Provide the [x, y] coordinate of the cell's center where the given text is located.  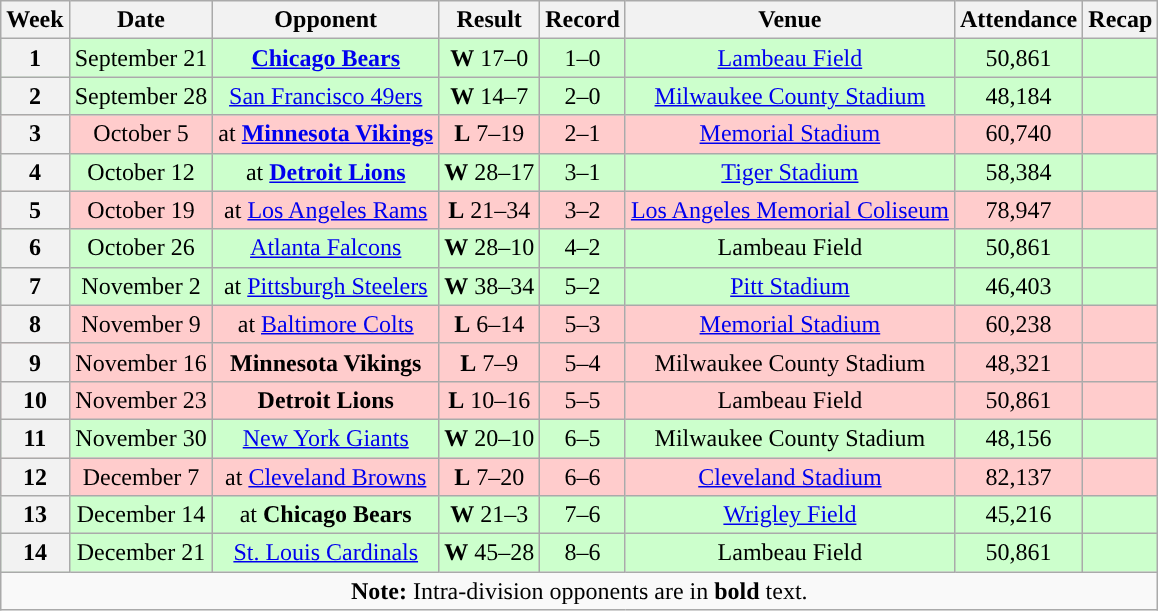
L 7–19 [490, 134]
5–5 [583, 400]
78,947 [1018, 210]
October 5 [141, 134]
7–6 [583, 515]
W 17–0 [490, 58]
5–2 [583, 286]
5–3 [583, 324]
58,384 [1018, 172]
2 [35, 96]
Tiger Stadium [790, 172]
Pitt Stadium [790, 286]
L 7–20 [490, 477]
5 [35, 210]
45,216 [1018, 515]
1–0 [583, 58]
60,238 [1018, 324]
Cleveland Stadium [790, 477]
November 16 [141, 362]
Recap [1120, 20]
at Los Angeles Rams [326, 210]
San Francisco 49ers [326, 96]
November 30 [141, 438]
Wrigley Field [790, 515]
December 21 [141, 553]
6 [35, 248]
at Chicago Bears [326, 515]
November 9 [141, 324]
Detroit Lions [326, 400]
14 [35, 553]
12 [35, 477]
48,184 [1018, 96]
L 21–34 [490, 210]
October 12 [141, 172]
60,740 [1018, 134]
6–5 [583, 438]
December 14 [141, 515]
48,321 [1018, 362]
11 [35, 438]
W 28–17 [490, 172]
13 [35, 515]
September 28 [141, 96]
48,156 [1018, 438]
New York Giants [326, 438]
at Baltimore Colts [326, 324]
Attendance [1018, 20]
W 20–10 [490, 438]
Opponent [326, 20]
W 14–7 [490, 96]
3–2 [583, 210]
Venue [790, 20]
Atlanta Falcons [326, 248]
November 23 [141, 400]
Minnesota Vikings [326, 362]
82,137 [1018, 477]
7 [35, 286]
6–6 [583, 477]
December 7 [141, 477]
Chicago Bears [326, 58]
10 [35, 400]
at Detroit Lions [326, 172]
1 [35, 58]
Result [490, 20]
46,403 [1018, 286]
5–4 [583, 362]
Week [35, 20]
9 [35, 362]
at Cleveland Browns [326, 477]
8 [35, 324]
W 45–28 [490, 553]
3 [35, 134]
Note: Intra-division opponents are in bold text. [580, 591]
October 19 [141, 210]
3–1 [583, 172]
September 21 [141, 58]
4–2 [583, 248]
October 26 [141, 248]
2–0 [583, 96]
Record [583, 20]
L 7–9 [490, 362]
2–1 [583, 134]
4 [35, 172]
L 10–16 [490, 400]
Los Angeles Memorial Coliseum [790, 210]
St. Louis Cardinals [326, 553]
W 28–10 [490, 248]
W 38–34 [490, 286]
November 2 [141, 286]
Date [141, 20]
L 6–14 [490, 324]
8–6 [583, 553]
at Pittsburgh Steelers [326, 286]
W 21–3 [490, 515]
at Minnesota Vikings [326, 134]
